Capture the cell that displays the provided text and extract its (X, Y) central coordinate. 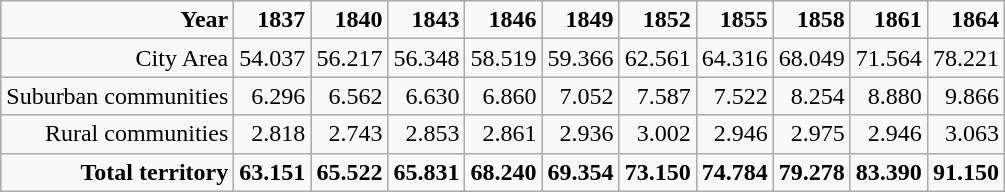
71.564 (888, 58)
65.522 (350, 172)
83.390 (888, 172)
1852 (658, 20)
56.217 (350, 58)
2.936 (580, 134)
56.348 (426, 58)
79.278 (812, 172)
74.784 (734, 172)
54.037 (272, 58)
64.316 (734, 58)
2.975 (812, 134)
7.587 (658, 96)
63.151 (272, 172)
59.366 (580, 58)
Suburban communities (118, 96)
1864 (966, 20)
7.052 (580, 96)
3.002 (658, 134)
3.063 (966, 134)
2.743 (350, 134)
1840 (350, 20)
73.150 (658, 172)
City Area (118, 58)
62.561 (658, 58)
1861 (888, 20)
69.354 (580, 172)
9.866 (966, 96)
58.519 (504, 58)
2.861 (504, 134)
8.254 (812, 96)
6.562 (350, 96)
Rural communities (118, 134)
6.630 (426, 96)
6.860 (504, 96)
65.831 (426, 172)
91.150 (966, 172)
2.853 (426, 134)
8.880 (888, 96)
1837 (272, 20)
68.240 (504, 172)
1846 (504, 20)
1855 (734, 20)
78.221 (966, 58)
1843 (426, 20)
1849 (580, 20)
Year (118, 20)
1858 (812, 20)
68.049 (812, 58)
6.296 (272, 96)
2.818 (272, 134)
7.522 (734, 96)
Total territory (118, 172)
